Detect which cell encompasses the target text, then output its (X, Y) center coordinate. 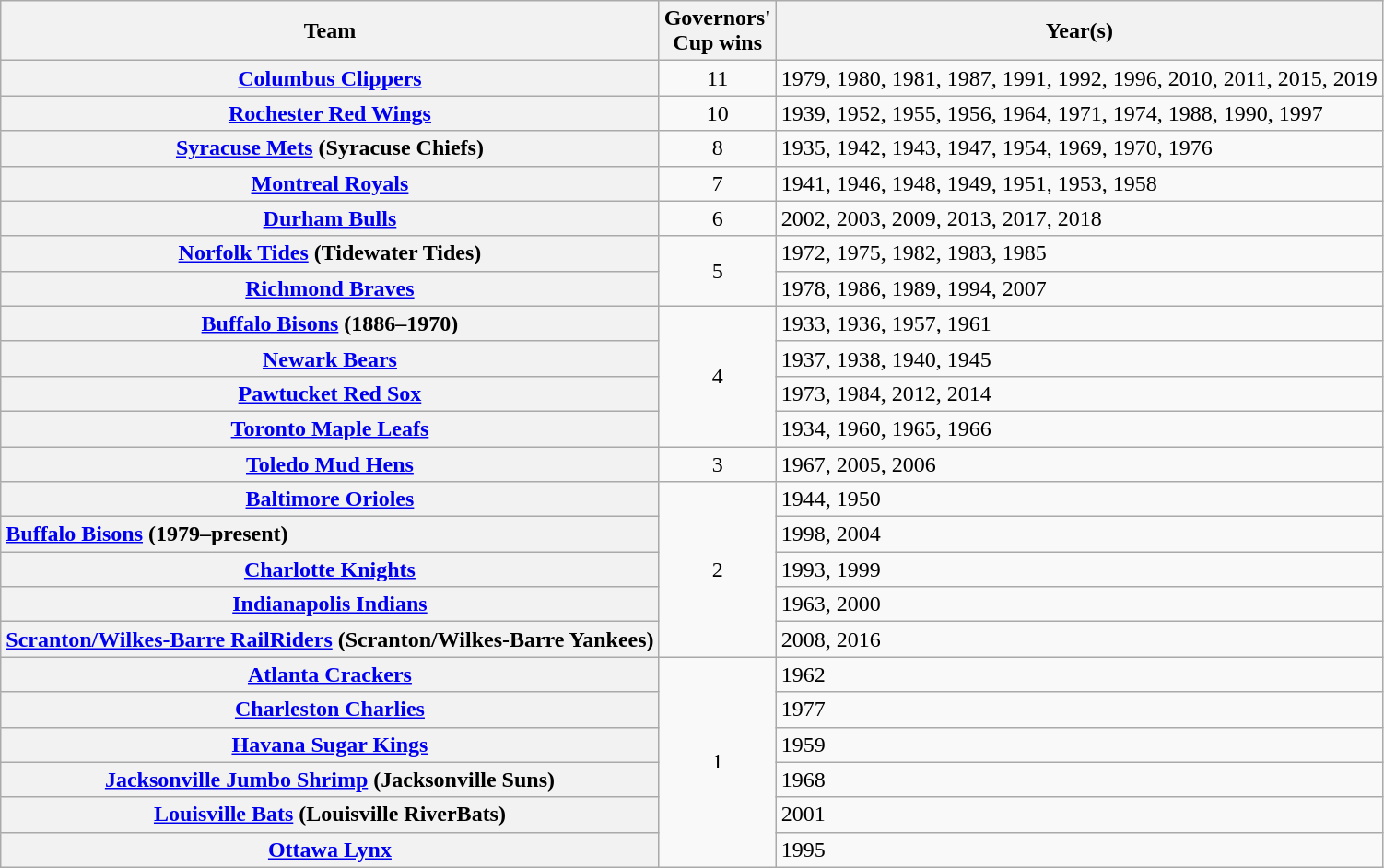
Indianapolis Indians (330, 604)
Baltimore Orioles (330, 499)
1934, 1960, 1965, 1966 (1079, 428)
1939, 1952, 1955, 1956, 1964, 1971, 1974, 1988, 1990, 1997 (1079, 113)
1935, 1942, 1943, 1947, 1954, 1969, 1970, 1976 (1079, 148)
Syracuse Mets (Syracuse Chiefs) (330, 148)
Year(s) (1079, 31)
Governors'Cup wins (717, 31)
Pawtucket Red Sox (330, 393)
Toronto Maple Leafs (330, 428)
1959 (1079, 745)
1995 (1079, 850)
Jacksonville Jumbo Shrimp (Jacksonville Suns) (330, 780)
1 (717, 762)
Louisville Bats (Louisville RiverBats) (330, 815)
2008, 2016 (1079, 639)
1963, 2000 (1079, 604)
1933, 1936, 1957, 1961 (1079, 323)
8 (717, 148)
Atlanta Crackers (330, 674)
1977 (1079, 710)
Team (330, 31)
Montreal Royals (330, 183)
Durham Bulls (330, 218)
1998, 2004 (1079, 534)
1972, 1975, 1982, 1983, 1985 (1079, 253)
1967, 2005, 2006 (1079, 463)
Buffalo Bisons (1979–present) (330, 534)
Scranton/Wilkes-Barre RailRiders (Scranton/Wilkes-Barre Yankees) (330, 639)
Norfolk Tides (Tidewater Tides) (330, 253)
2 (717, 569)
1941, 1946, 1948, 1949, 1951, 1953, 1958 (1079, 183)
Toledo Mud Hens (330, 463)
Newark Bears (330, 358)
4 (717, 376)
Charleston Charlies (330, 710)
2001 (1079, 815)
1978, 1986, 1989, 1994, 2007 (1079, 288)
1962 (1079, 674)
10 (717, 113)
Ottawa Lynx (330, 850)
1937, 1938, 1940, 1945 (1079, 358)
5 (717, 271)
2002, 2003, 2009, 2013, 2017, 2018 (1079, 218)
11 (717, 78)
1973, 1984, 2012, 2014 (1079, 393)
1944, 1950 (1079, 499)
Charlotte Knights (330, 569)
1968 (1079, 780)
Columbus Clippers (330, 78)
6 (717, 218)
1979, 1980, 1981, 1987, 1991, 1992, 1996, 2010, 2011, 2015, 2019 (1079, 78)
3 (717, 463)
Rochester Red Wings (330, 113)
7 (717, 183)
Havana Sugar Kings (330, 745)
Buffalo Bisons (1886–1970) (330, 323)
1993, 1999 (1079, 569)
Richmond Braves (330, 288)
